Return the [x, y] coordinate for the center point of the cell that contains the specified text.  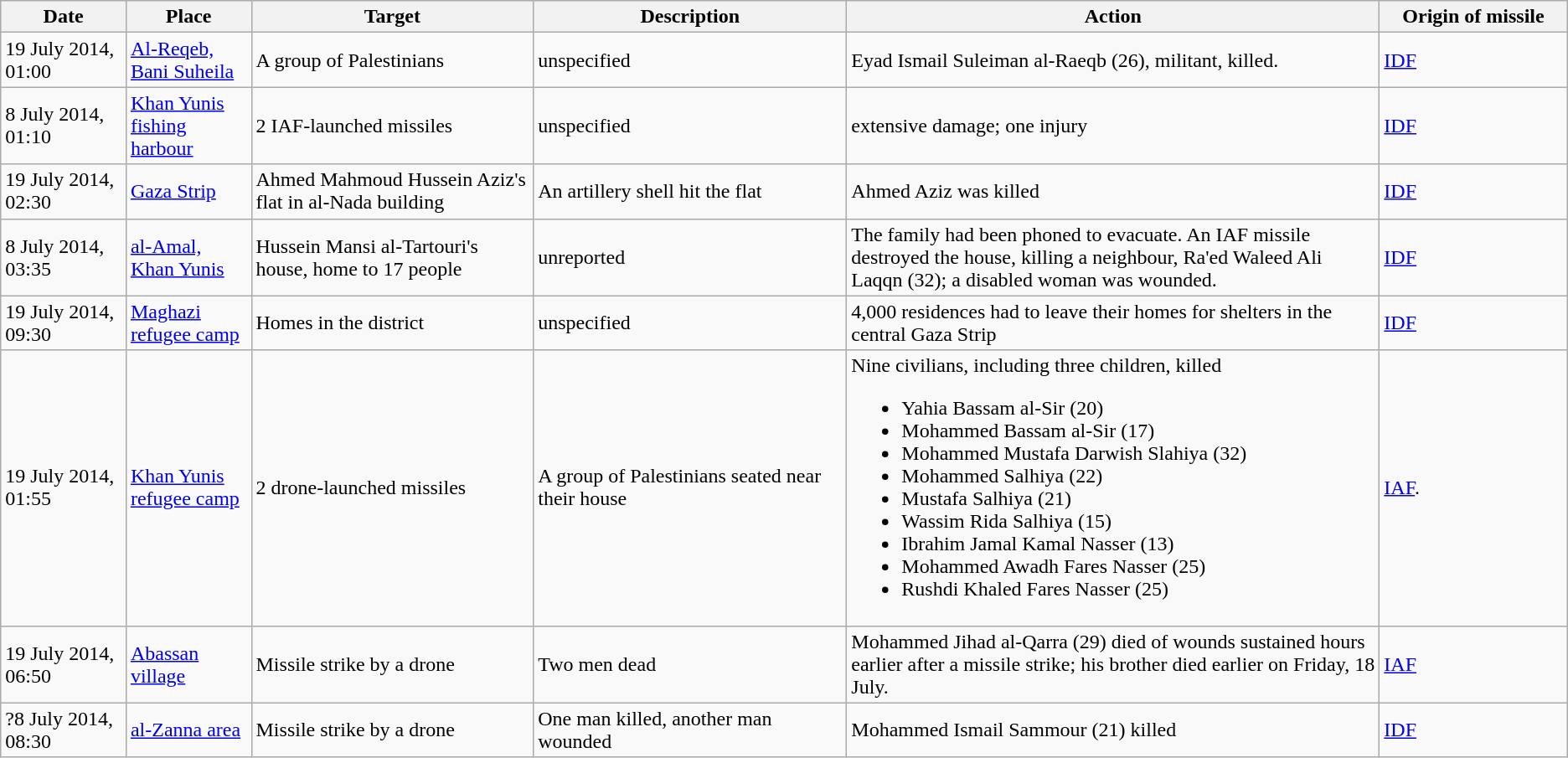
An artillery shell hit the flat [690, 191]
19 July 2014, 06:50 [64, 664]
4,000 residences had to leave their homes for shelters in the central Gaza Strip [1113, 323]
Ahmed Mahmoud Hussein Aziz's flat in al-Nada building [392, 191]
19 July 2014, 01:55 [64, 487]
19 July 2014, 09:30 [64, 323]
Description [690, 17]
IAF [1473, 664]
unreported [690, 257]
8 July 2014, 01:10 [64, 126]
19 July 2014, 01:00 [64, 60]
2 IAF-launched missiles [392, 126]
Ahmed Aziz was killed [1113, 191]
extensive damage; one injury [1113, 126]
IAF. [1473, 487]
Target [392, 17]
A group of Palestinians [392, 60]
19 July 2014, 02:30 [64, 191]
Hussein Mansi al-Tartouri's house, home to 17 people [392, 257]
Homes in the district [392, 323]
Origin of missile [1473, 17]
Maghazi refugee camp [188, 323]
A group of Palestinians seated near their house [690, 487]
One man killed, another man wounded [690, 730]
Mohammed Jihad al-Qarra (29) died of wounds sustained hours earlier after a missile strike; his brother died earlier on Friday, 18 July. [1113, 664]
8 July 2014, 03:35 [64, 257]
Eyad Ismail Suleiman al-Raeqb (26), militant, killed. [1113, 60]
Two men dead [690, 664]
2 drone-launched missiles [392, 487]
Date [64, 17]
Khan Yunis refugee camp [188, 487]
Place [188, 17]
?8 July 2014, 08:30 [64, 730]
al-Amal, Khan Yunis [188, 257]
Abassan village [188, 664]
al-Zanna area [188, 730]
Al-Reqeb, Bani Suheila [188, 60]
Action [1113, 17]
Gaza Strip [188, 191]
Mohammed Ismail Sammour (21) killed [1113, 730]
Khan Yunis fishing harbour [188, 126]
